Return [x, y] of the center of cell containing provided text 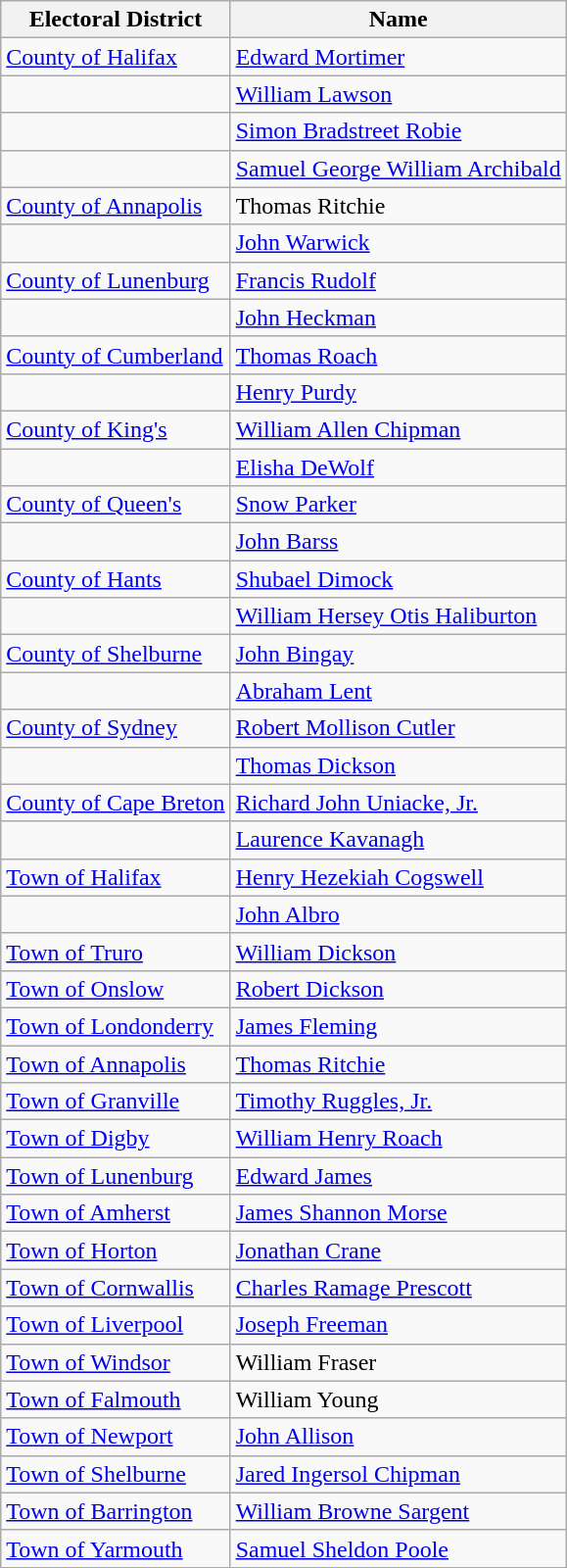
William Henry Roach [398, 1139]
Snow Parker [398, 505]
Town of Newport [116, 1437]
John Barss [398, 542]
Town of Annapolis [116, 1063]
Samuel George William Archibald [398, 169]
Thomas Dickson [398, 765]
John Albro [398, 914]
Laurence Kavanagh [398, 840]
Town of Windsor [116, 1362]
Town of Falmouth [116, 1399]
James Shannon Morse [398, 1213]
County of Queen's [116, 505]
Simon Bradstreet Robie [398, 131]
William Dickson [398, 952]
Town of Yarmouth [116, 1548]
Charles Ramage Prescott [398, 1288]
Elisha DeWolf [398, 467]
Robert Mollison Cutler [398, 728]
Town of Londonderry [116, 1026]
James Fleming [398, 1026]
Jonathan Crane [398, 1250]
Jared Ingersol Chipman [398, 1474]
Town of Cornwallis [116, 1288]
Robert Dickson [398, 989]
Town of Granville [116, 1102]
Shubael Dimock [398, 579]
Francis Rudolf [398, 280]
Town of Liverpool [116, 1325]
County of King's [116, 429]
County of Shelburne [116, 654]
John Allison [398, 1437]
Town of Onslow [116, 989]
Samuel Sheldon Poole [398, 1548]
County of Hants [116, 579]
Name [398, 20]
William Allen Chipman [398, 429]
Town of Amherst [116, 1213]
Edward Mortimer [398, 57]
William Young [398, 1399]
Abraham Lent [398, 691]
Town of Shelburne [116, 1474]
Edward James [398, 1176]
Town of Barrington [116, 1511]
County of Cape Breton [116, 803]
Henry Hezekiah Cogswell [398, 877]
County of Annapolis [116, 206]
Timothy Ruggles, Jr. [398, 1102]
County of Lunenburg [116, 280]
Electoral District [116, 20]
Town of Halifax [116, 877]
County of Sydney [116, 728]
William Lawson [398, 94]
William Hersey Otis Haliburton [398, 616]
Town of Truro [116, 952]
Town of Lunenburg [116, 1176]
County of Cumberland [116, 355]
Town of Digby [116, 1139]
John Bingay [398, 654]
William Browne Sargent [398, 1511]
Henry Purdy [398, 392]
County of Halifax [116, 57]
John Warwick [398, 243]
Joseph Freeman [398, 1325]
John Heckman [398, 318]
Richard John Uniacke, Jr. [398, 803]
Thomas Roach [398, 355]
Town of Horton [116, 1250]
William Fraser [398, 1362]
